Determine the (x, y) coordinate at the center of the cell enclosing the given text.  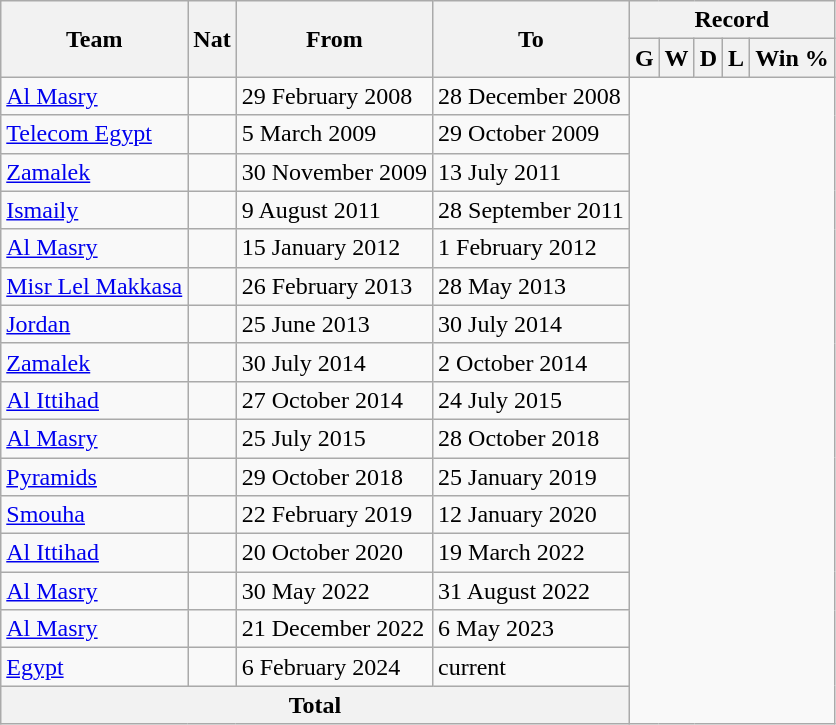
9 August 2011 (334, 210)
28 December 2008 (532, 96)
31 August 2022 (532, 591)
13 July 2011 (532, 172)
Ismaily (94, 210)
W (676, 58)
28 October 2018 (532, 438)
Smouha (94, 515)
D (708, 58)
Pyramids (94, 477)
From (334, 39)
27 October 2014 (334, 400)
28 May 2013 (532, 286)
15 January 2012 (334, 248)
1 February 2012 (532, 248)
26 February 2013 (334, 286)
30 November 2009 (334, 172)
25 July 2015 (334, 438)
current (532, 667)
19 March 2022 (532, 553)
Team (94, 39)
6 May 2023 (532, 629)
29 October 2009 (532, 134)
29 October 2018 (334, 477)
Jordan (94, 324)
Total (316, 705)
20 October 2020 (334, 553)
25 January 2019 (532, 477)
G (644, 58)
Misr Lel Makkasa (94, 286)
Telecom Egypt (94, 134)
6 February 2024 (334, 667)
2 October 2014 (532, 362)
30 May 2022 (334, 591)
L (736, 58)
12 January 2020 (532, 515)
21 December 2022 (334, 629)
25 June 2013 (334, 324)
28 September 2011 (532, 210)
Nat (212, 39)
22 February 2019 (334, 515)
29 February 2008 (334, 96)
Record (732, 20)
To (532, 39)
24 July 2015 (532, 400)
5 March 2009 (334, 134)
Win % (792, 58)
Egypt (94, 667)
